Identify which cell holds the provided text, then report its [x, y] central coordinate. 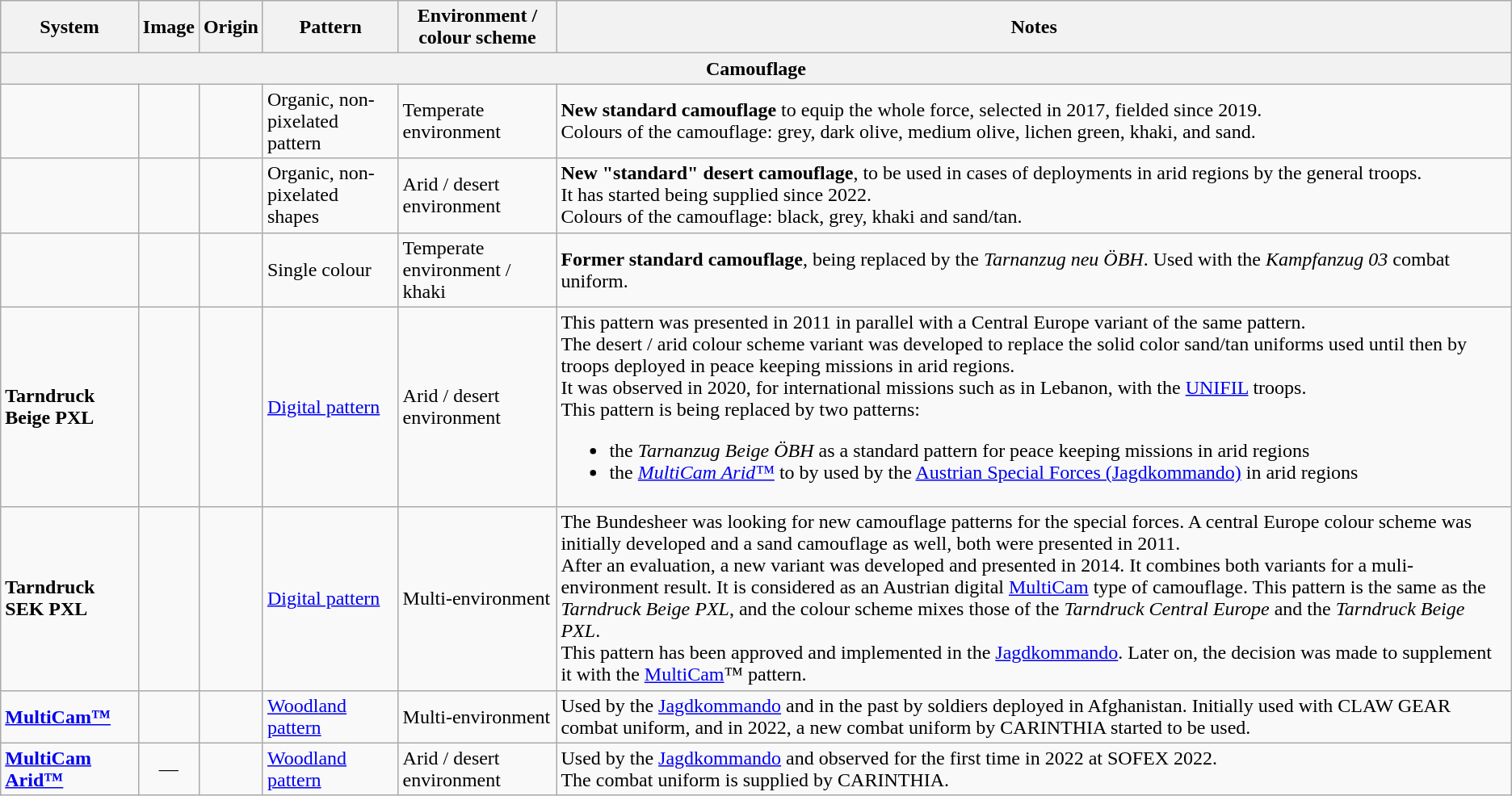
Organic, non-pixelated pattern [330, 121]
Camouflage [756, 69]
Used by the Jagdkommando and observed for the first time in 2022 at SOFEX 2022.The combat uniform is supplied by CARINTHIA. [1034, 769]
Origin [231, 27]
Notes [1034, 27]
Tarndruck SEK PXL [69, 599]
— [168, 769]
Organic, non-pixelated shapes [330, 195]
MultiCam™ [69, 717]
Pattern [330, 27]
Image [168, 27]
Former standard camouflage, being replaced by the Tarnanzug neu ÖBH. Used with the Kampfanzug 03 combat uniform. [1034, 270]
Tarndruck Beige PXL [69, 407]
MultiCam Arid™ [69, 769]
Temperate environment / khaki [477, 270]
Single colour [330, 270]
Temperate environment [477, 121]
Environment / colour scheme [477, 27]
System [69, 27]
